Search for the cell housing the specified text and yield its (X, Y) center coordinate. 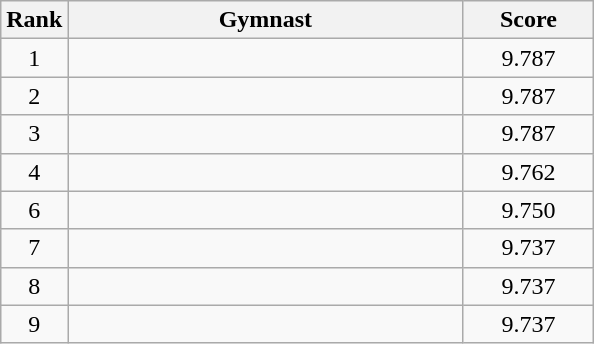
2 (34, 96)
7 (34, 248)
9 (34, 324)
9.762 (528, 172)
8 (34, 286)
6 (34, 210)
1 (34, 58)
3 (34, 134)
9.750 (528, 210)
Score (528, 20)
Rank (34, 20)
Gymnast (266, 20)
4 (34, 172)
